Return the [x, y] coordinate for the center point of the cell that contains the specified text.  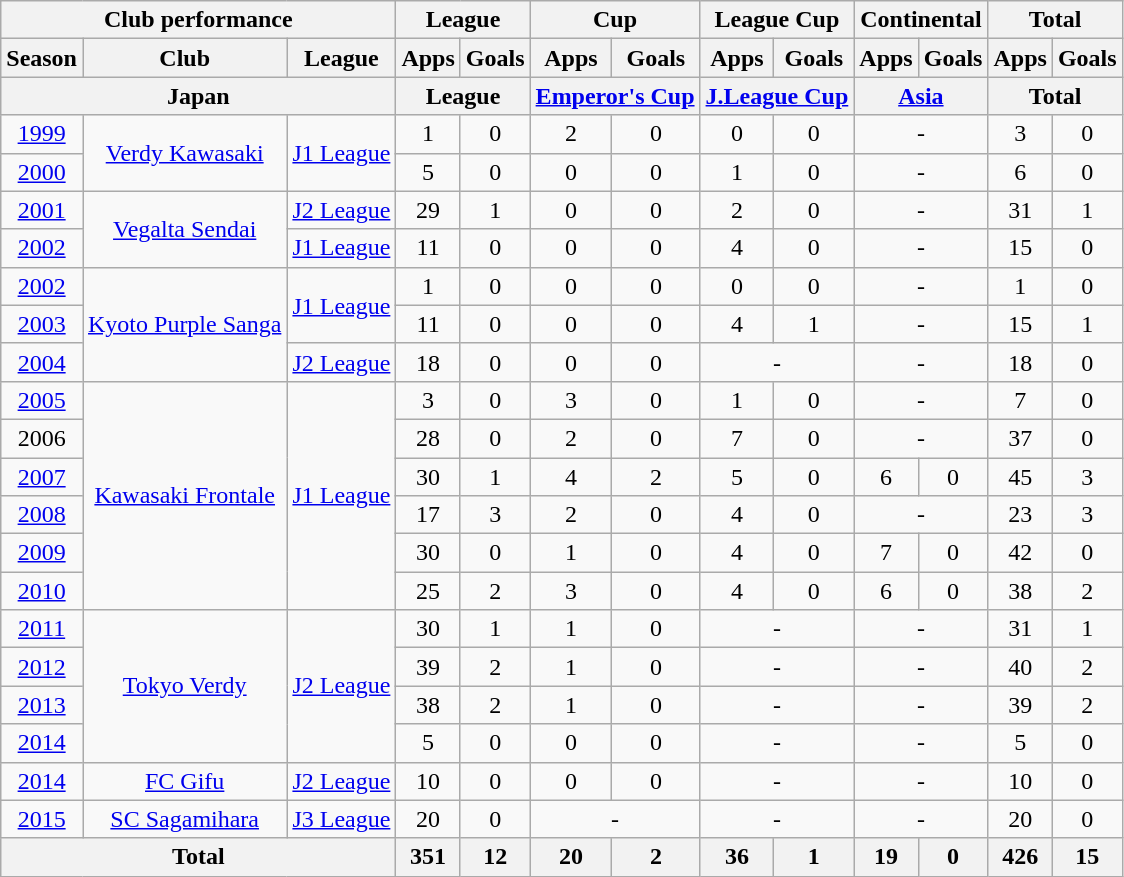
1999 [42, 134]
2007 [42, 477]
Kawasaki Frontale [184, 495]
2006 [42, 438]
25 [428, 591]
2013 [42, 705]
Emperor's Cup [615, 96]
2009 [42, 553]
23 [1020, 515]
2011 [42, 629]
Continental [921, 20]
Kyoto Purple Sanga [184, 324]
19 [886, 857]
Season [42, 58]
2001 [42, 210]
28 [428, 438]
2003 [42, 324]
Club [184, 58]
Vegalta Sendai [184, 229]
Club performance [198, 20]
Verdy Kawasaki [184, 153]
17 [428, 515]
2004 [42, 362]
45 [1020, 477]
12 [495, 857]
Tokyo Verdy [184, 686]
36 [737, 857]
37 [1020, 438]
351 [428, 857]
Cup [615, 20]
2012 [42, 667]
Asia [921, 96]
426 [1020, 857]
2005 [42, 400]
SC Sagamihara [184, 819]
J3 League [342, 819]
2015 [42, 819]
Japan [198, 96]
42 [1020, 553]
FC Gifu [184, 781]
40 [1020, 667]
2010 [42, 591]
2000 [42, 172]
League Cup [777, 20]
2008 [42, 515]
J.League Cup [777, 96]
29 [428, 210]
